Return (x, y) of the center of cell containing provided text 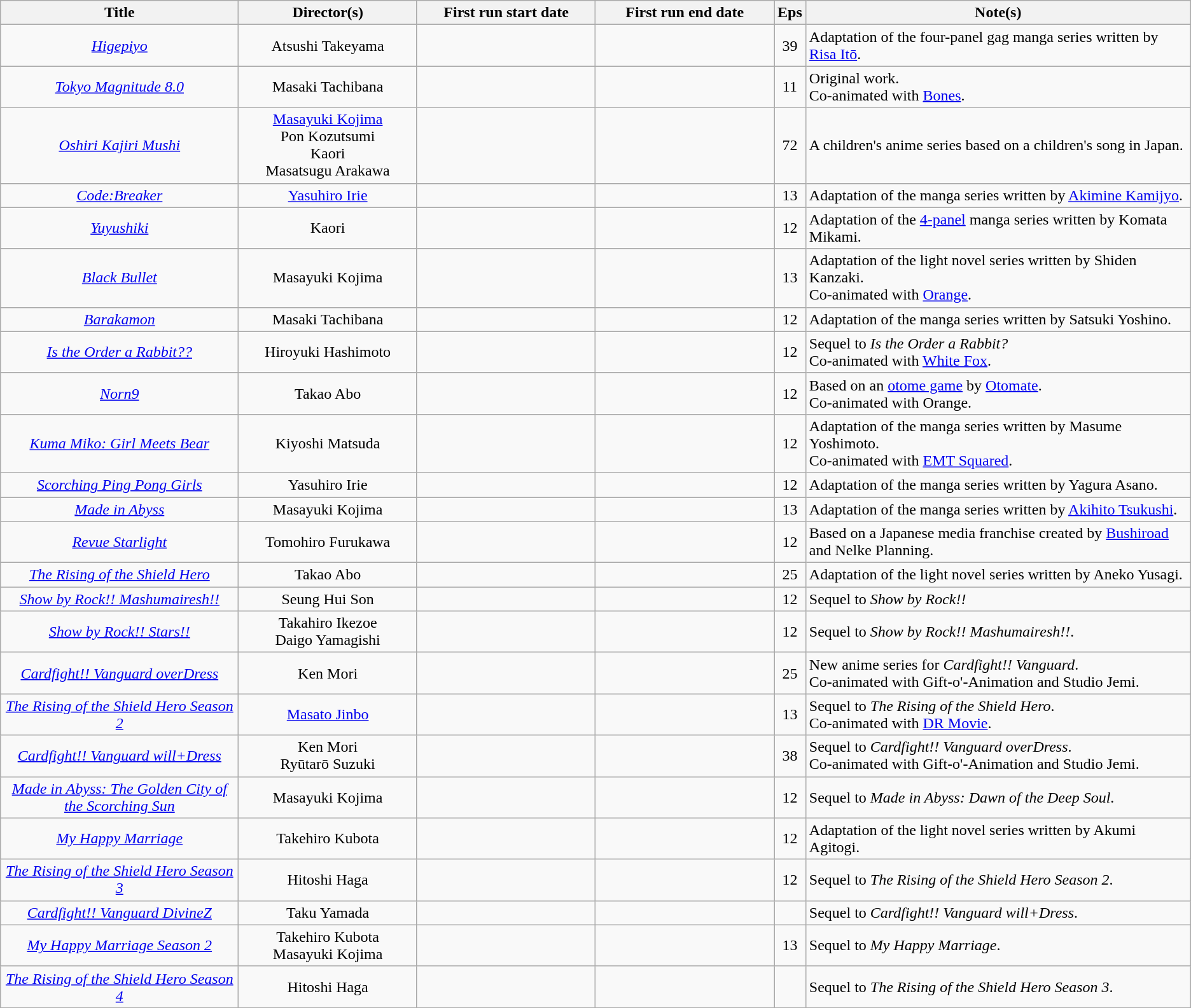
Adaptation of the light novel series written by Aneko Yusagi. (998, 575)
The Rising of the Shield Hero Season 2 (120, 715)
The Rising of the Shield Hero (120, 575)
39 (790, 46)
Masato Jinbo (328, 715)
Original work. Co-animated with Bones. (998, 86)
Masayuki Kojima Pon Kozutsumi Kaori Masatsugu Arakawa (328, 145)
Atsushi Takeyama (328, 46)
Takehiro Kubota (328, 838)
Made in Abyss (120, 509)
72 (790, 145)
Takehiro KubotaMasayuki Kojima (328, 945)
Black Bullet (120, 278)
Yuyushiki (120, 228)
Adaptation of the light novel series written by Shiden Kanzaki. Co-animated with Orange. (998, 278)
Show by Rock!! Mashumairesh!! (120, 599)
The Rising of the Shield Hero Season 4 (120, 987)
Cardfight!! Vanguard will+Dress (120, 756)
Adaptation of the manga series written by Masume Yoshimoto. Co-animated with EMT Squared. (998, 443)
Norn9 (120, 393)
Sequel to The Rising of the Shield Hero. Co-animated with DR Movie. (998, 715)
The Rising of the Shield Hero Season 3 (120, 880)
Tomohiro Furukawa (328, 542)
Sequel to Cardfight!! Vanguard will+Dress. (998, 913)
Sequel to My Happy Marriage. (998, 945)
Sequel to The Rising of the Shield Hero Season 2. (998, 880)
Seung Hui Son (328, 599)
Code:Breaker (120, 195)
Adaptation of the four-panel gag manga series written by Risa Itō. (998, 46)
Scorching Ping Pong Girls (120, 485)
Based on an otome game by Otomate. Co-animated with Orange. (998, 393)
Title (120, 13)
Sequel to Show by Rock!! Mashumairesh!!. (998, 632)
Hiroyuki Hashimoto (328, 352)
My Happy Marriage Season 2 (120, 945)
New anime series for Cardfight!! Vanguard. Co-animated with Gift-o'-Animation and Studio Jemi. (998, 673)
Based on a Japanese media franchise created by Bushiroad and Nelke Planning. (998, 542)
Sequel to Made in Abyss: Dawn of the Deep Soul. (998, 797)
My Happy Marriage (120, 838)
Note(s) (998, 13)
Cardfight!! Vanguard DivineZ (120, 913)
First run end date (685, 13)
Made in Abyss: The Golden City of the Scorching Sun (120, 797)
A children's anime series based on a children's song in Japan. (998, 145)
Show by Rock!! Stars!! (120, 632)
Director(s) (328, 13)
Eps (790, 13)
Takahiro Ikezoe Daigo Yamagishi (328, 632)
Cardfight!! Vanguard overDress (120, 673)
Ken Mori Ryūtarō Suzuki (328, 756)
Higepiyo (120, 46)
Barakamon (120, 319)
Sequel to The Rising of the Shield Hero Season 3. (998, 987)
Tokyo Magnitude 8.0 (120, 86)
38 (790, 756)
Kaori (328, 228)
Adaptation of the manga series written by Yagura Asano. (998, 485)
Adaptation of the manga series written by Akihito Tsukushi. (998, 509)
Adaptation of the manga series written by Satsuki Yoshino. (998, 319)
First run start date (506, 13)
Adaptation of the 4-panel manga series written by Komata Mikami. (998, 228)
11 (790, 86)
Oshiri Kajiri Mushi (120, 145)
Sequel to Show by Rock!! (998, 599)
Kiyoshi Matsuda (328, 443)
Sequel to Is the Order a Rabbit? Co-animated with White Fox. (998, 352)
Adaptation of the manga series written by Akimine Kamijyo. (998, 195)
Kuma Miko: Girl Meets Bear (120, 443)
Ken Mori (328, 673)
Is the Order a Rabbit?? (120, 352)
Adaptation of the light novel series written by Akumi Agitogi. (998, 838)
Sequel to Cardfight!! Vanguard overDress. Co-animated with Gift-o'-Animation and Studio Jemi. (998, 756)
Taku Yamada (328, 913)
Revue Starlight (120, 542)
